Capture the cell that displays the provided text and extract its (X, Y) central coordinate. 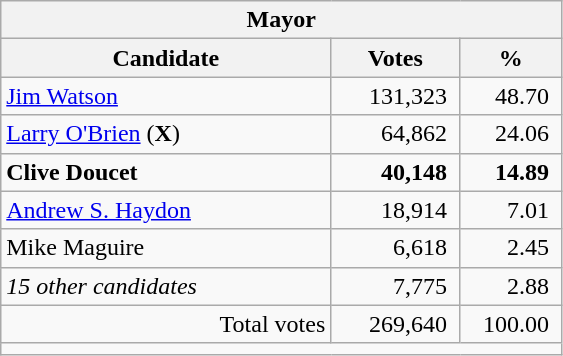
Votes (396, 58)
18,914 (396, 210)
Larry O'Brien (X) (166, 134)
48.70 (511, 96)
2.88 (511, 286)
Mayor (282, 20)
Clive Doucet (166, 172)
7,775 (396, 286)
Mike Maguire (166, 248)
% (511, 58)
131,323 (396, 96)
269,640 (396, 324)
100.00 (511, 324)
64,862 (396, 134)
15 other candidates (166, 286)
Candidate (166, 58)
6,618 (396, 248)
2.45 (511, 248)
Total votes (166, 324)
40,148 (396, 172)
24.06 (511, 134)
Andrew S. Haydon (166, 210)
Jim Watson (166, 96)
14.89 (511, 172)
7.01 (511, 210)
